Determine the [X, Y] coordinate at the center of the cell enclosing the given text.  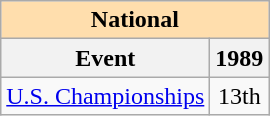
National [135, 20]
U.S. Championships [106, 96]
Event [106, 58]
1989 [240, 58]
13th [240, 96]
